Pinpoint the cell where the given text exists, returning its [x, y] midpoint coordinate. 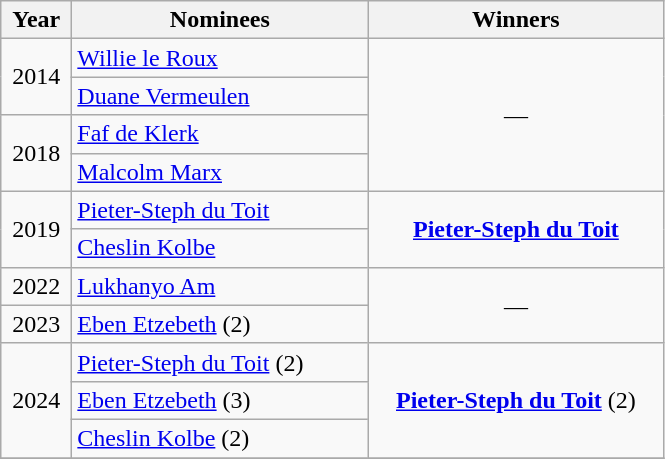
2019 [36, 229]
Nominees [220, 20]
Winners [516, 20]
Faf de Klerk [220, 134]
2018 [36, 153]
Cheslin Kolbe [220, 248]
Eben Etzebeth (3) [220, 400]
Lukhanyo Am [220, 286]
2014 [36, 77]
2022 [36, 286]
2024 [36, 400]
Cheslin Kolbe (2) [220, 438]
Willie le Roux [220, 58]
Duane Vermeulen [220, 96]
Eben Etzebeth (2) [220, 324]
Year [36, 20]
Malcolm Marx [220, 172]
2023 [36, 324]
